Extract the (X, Y) coordinate from the center of the cell holding the provided text.  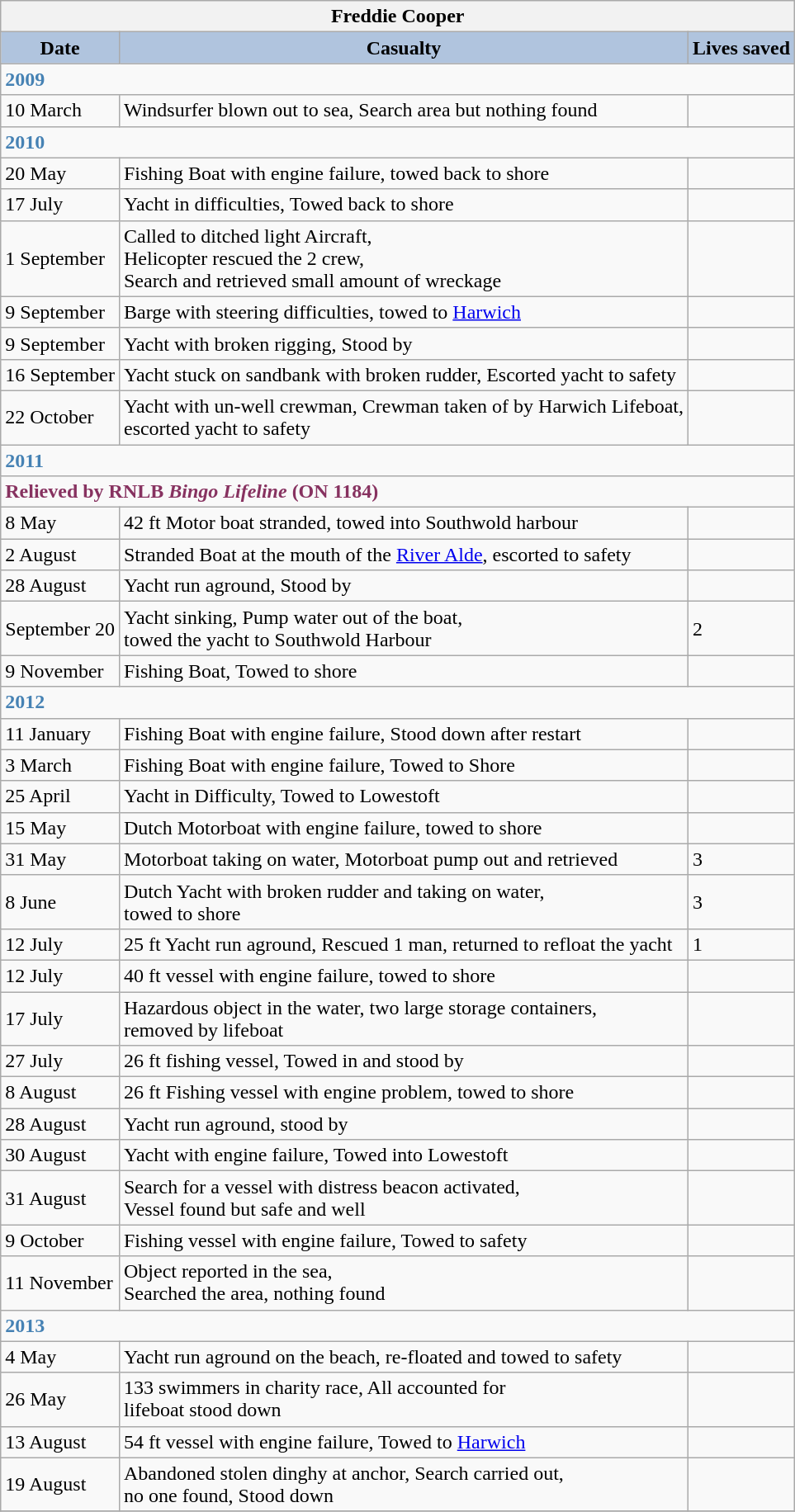
10 March (60, 111)
2011 (398, 460)
Hazardous object in the water, two large storage containers,removed by lifeboat (403, 1018)
2012 (398, 702)
Yacht with engine failure, Towed into Lowestoft (403, 1155)
3 March (60, 765)
September 20 (60, 629)
9 October (60, 1240)
Yacht in Difficulty, Towed to Lowestoft (403, 796)
Stranded Boat at the mouth of the River Alde, escorted to safety (403, 555)
16 September (60, 375)
1 September (60, 258)
Fishing Boat with engine failure, Towed to Shore (403, 765)
Object reported in the sea, Searched the area, nothing found (403, 1283)
2009 (398, 79)
19 August (60, 1484)
22 October (60, 418)
Yacht run aground, stood by (403, 1124)
30 August (60, 1155)
Yacht in difficulties, Towed back to shore (403, 205)
Yacht sinking, Pump water out of the boat, towed the yacht to Southwold Harbour (403, 629)
Barge with steering difficulties, towed to Harwich (403, 312)
Freddie Cooper (398, 17)
Relieved by RNLB Bingo Lifeline (ON 1184) (398, 492)
Dutch Motorboat with engine failure, towed to shore (403, 828)
42 ft Motor boat stranded, towed into Southwold harbour (403, 523)
15 May (60, 828)
2010 (398, 142)
31 August (60, 1198)
54 ft vessel with engine failure, Towed to Harwich (403, 1442)
Fishing Boat with engine failure, towed back to shore (403, 173)
26 ft Fishing vessel with engine problem, towed to shore (403, 1093)
Search for a vessel with distress beacon activated, Vessel found but safe and well (403, 1198)
Called to ditched light Aircraft, Helicopter rescued the 2 crew, Search and retrieved small amount of wreckage (403, 258)
8 August (60, 1093)
26 May (60, 1400)
1 (741, 944)
40 ft vessel with engine failure, towed to shore (403, 976)
25 April (60, 796)
Yacht run aground on the beach, re-floated and towed to safety (403, 1357)
133 swimmers in charity race, All accounted for lifeboat stood down (403, 1400)
Dutch Yacht with broken rudder and taking on water, towed to shore (403, 901)
2 (741, 629)
11 January (60, 734)
9 November (60, 671)
Abandoned stolen dinghy at anchor, Search carried out, no one found, Stood down (403, 1484)
25 ft Yacht run aground, Rescued 1 man, returned to refloat the yacht (403, 944)
2013 (398, 1325)
26 ft fishing vessel, Towed in and stood by (403, 1061)
2 August (60, 555)
11 November (60, 1283)
Casualty (403, 48)
Yacht stuck on sandbank with broken rudder, Escorted yacht to safety (403, 375)
Date (60, 48)
20 May (60, 173)
Lives saved (741, 48)
Windsurfer blown out to sea, Search area but nothing found (403, 111)
31 May (60, 859)
Yacht with broken rigging, Stood by (403, 343)
27 July (60, 1061)
Fishing vessel with engine failure, Towed to safety (403, 1240)
13 August (60, 1442)
Motorboat taking on water, Motorboat pump out and retrieved (403, 859)
4 May (60, 1357)
Fishing Boat with engine failure, Stood down after restart (403, 734)
Yacht run aground, Stood by (403, 586)
8 June (60, 901)
8 May (60, 523)
Yacht with un-well crewman, Crewman taken of by Harwich Lifeboat, escorted yacht to safety (403, 418)
Fishing Boat, Towed to shore (403, 671)
